Return [x, y] of the center of cell containing provided text 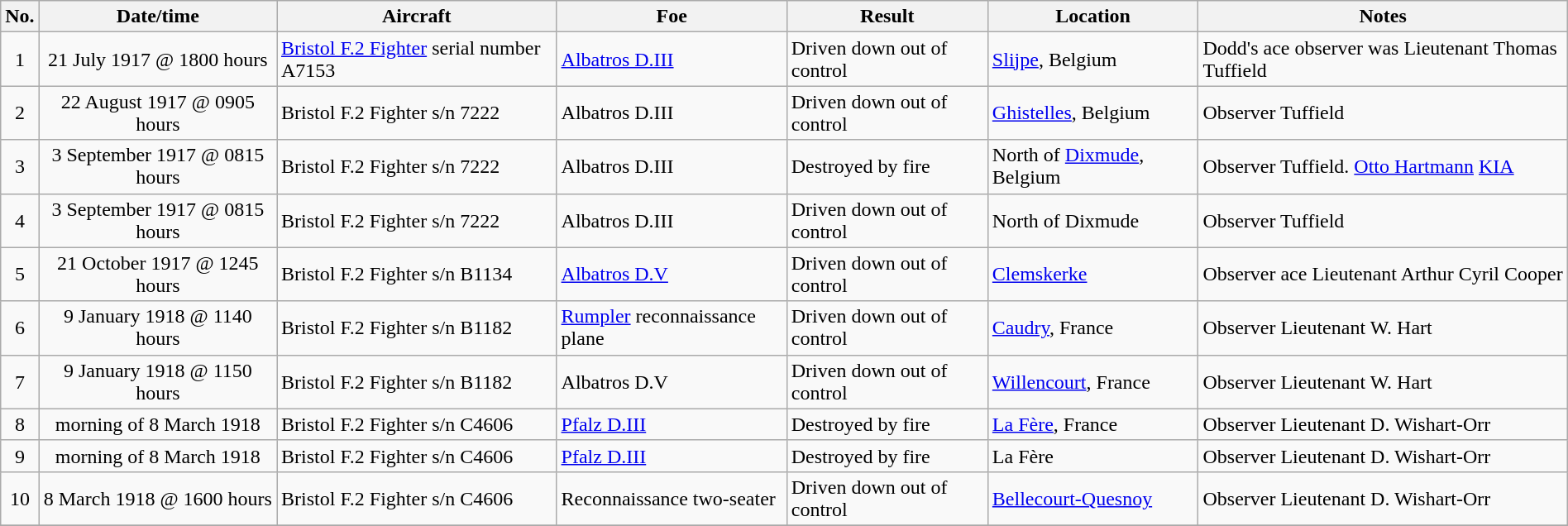
21 July 1917 @ 1800 hours [157, 60]
3 [20, 167]
4 [20, 220]
9 January 1918 @ 1150 hours [157, 382]
Foe [672, 17]
Slijpe, Belgium [1093, 60]
7 [20, 382]
La Fère [1093, 456]
2 [20, 112]
North of Dixmude, Belgium [1093, 167]
Bellecourt-Quesnoy [1093, 498]
5 [20, 275]
8 [20, 424]
Location [1093, 17]
Willencourt, France [1093, 382]
Bristol F.2 Fighter s/n B1134 [417, 275]
Aircraft [417, 17]
10 [20, 498]
6 [20, 328]
8 March 1918 @ 1600 hours [157, 498]
Date/time [157, 17]
Observer Tuffield. Otto Hartmann KIA [1383, 167]
9 [20, 456]
Result [887, 17]
North of Dixmude [1093, 220]
22 August 1917 @ 0905 hours [157, 112]
Dodd's ace observer was Lieutenant Thomas Tuffield [1383, 60]
9 January 1918 @ 1140 hours [157, 328]
21 October 1917 @ 1245 hours [157, 275]
La Fère, France [1093, 424]
Observer ace Lieutenant Arthur Cyril Cooper [1383, 275]
Ghistelles, Belgium [1093, 112]
Bristol F.2 Fighter serial number A7153 [417, 60]
Clemskerke [1093, 275]
Reconnaissance two-seater [672, 498]
Rumpler reconnaissance plane [672, 328]
1 [20, 60]
No. [20, 17]
Notes [1383, 17]
Caudry, France [1093, 328]
